Determine the (X, Y) coordinate at the center of the cell enclosing the given text.  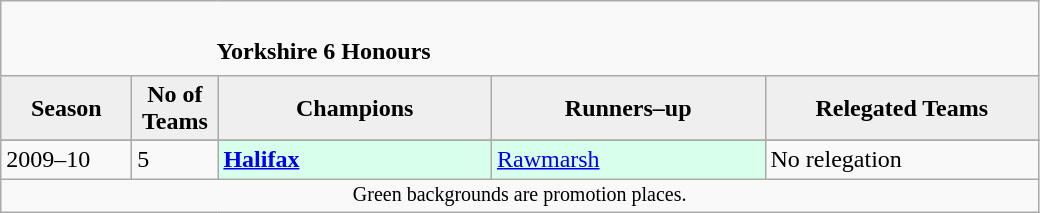
Relegated Teams (902, 108)
Green backgrounds are promotion places. (520, 194)
Season (66, 108)
No relegation (902, 159)
2009–10 (66, 159)
No of Teams (175, 108)
Champions (355, 108)
Runners–up (628, 108)
Halifax (355, 159)
5 (175, 159)
Rawmarsh (628, 159)
